Determine the [x, y] coordinate at the center of the cell enclosing the given text.  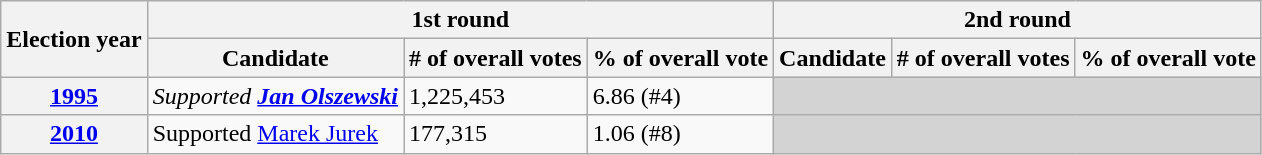
1.06 (#8) [680, 134]
1995 [74, 96]
Supported Jan Olszewski [275, 96]
Supported Marek Jurek [275, 134]
6.86 (#4) [680, 96]
1st round [460, 20]
177,315 [496, 134]
2nd round [1018, 20]
2010 [74, 134]
1,225,453 [496, 96]
Election year [74, 39]
